Return the (x, y) coordinate for the center point of the cell that contains the specified text.  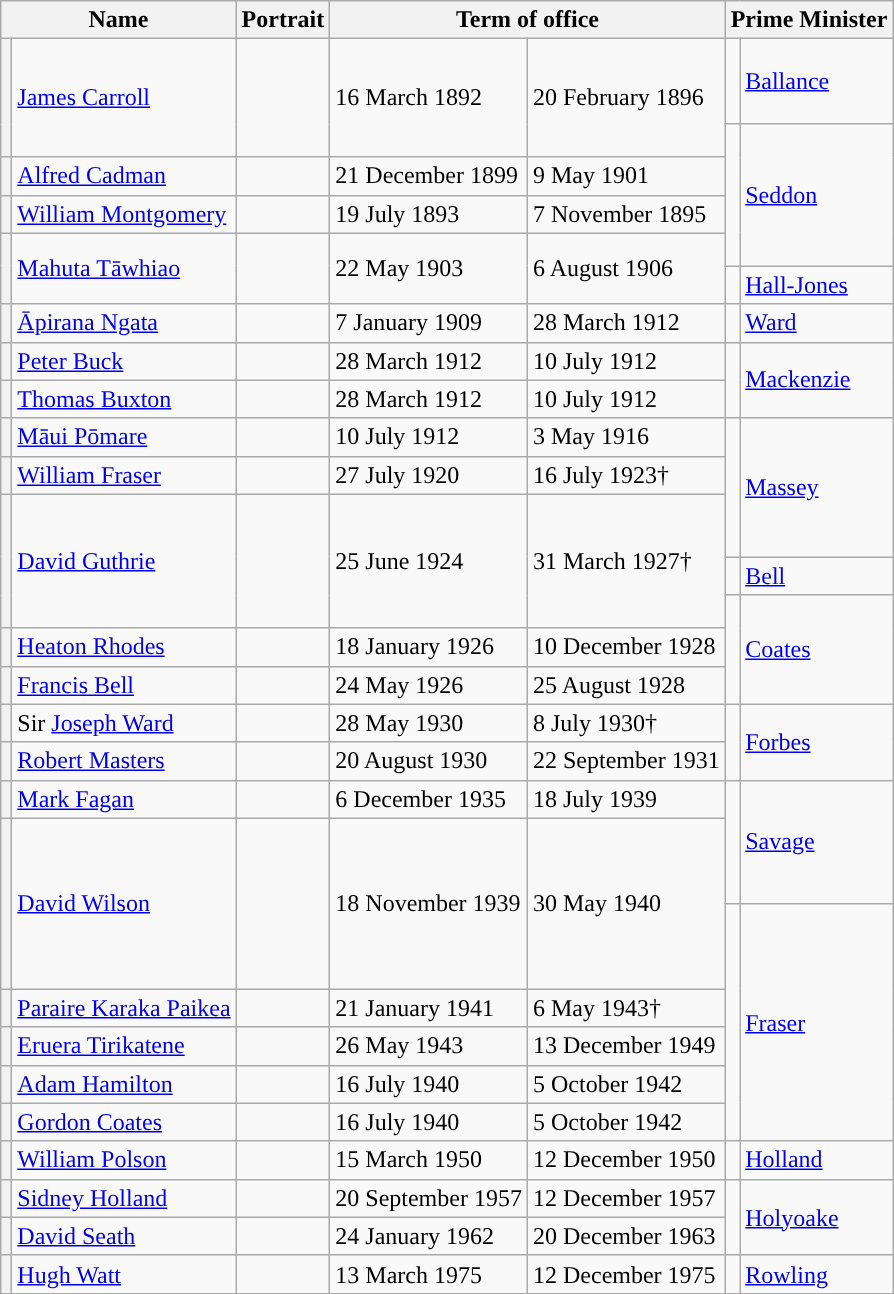
6 December 1935 (429, 799)
Seddon (816, 195)
18 January 1926 (429, 647)
18 July 1939 (626, 799)
16 July 1923† (626, 475)
16 March 1892 (429, 98)
Ward (816, 323)
Gordon Coates (124, 1122)
Massey (816, 488)
7 January 1909 (429, 323)
19 July 1893 (429, 214)
20 September 1957 (429, 1198)
31 March 1927† (626, 561)
21 December 1899 (429, 176)
William Polson (124, 1160)
8 July 1930† (626, 723)
24 May 1926 (429, 685)
James Carroll (124, 98)
25 June 1924 (429, 561)
Peter Buck (124, 361)
15 March 1950 (429, 1160)
Alfred Cadman (124, 176)
Forbes (816, 742)
Francis Bell (124, 685)
Bell (816, 576)
10 December 1928 (626, 647)
Holyoake (816, 1217)
24 January 1962 (429, 1236)
27 July 1920 (429, 475)
13 March 1975 (429, 1274)
Heaton Rhodes (124, 647)
Prime Minister (809, 20)
William Fraser (124, 475)
Āpirana Ngata (124, 323)
30 May 1940 (626, 904)
Rowling (816, 1274)
Mackenzie (816, 380)
Adam Hamilton (124, 1084)
David Wilson (124, 904)
20 December 1963 (626, 1236)
12 December 1950 (626, 1160)
Coates (816, 650)
18 November 1939 (429, 904)
Name (118, 20)
Hall-Jones (816, 285)
6 August 1906 (626, 268)
21 January 1941 (429, 1008)
28 May 1930 (429, 723)
Sidney Holland (124, 1198)
25 August 1928 (626, 685)
Holland (816, 1160)
Hugh Watt (124, 1274)
9 May 1901 (626, 176)
13 December 1949 (626, 1046)
Fraser (816, 1023)
Sir Joseph Ward (124, 723)
20 February 1896 (626, 98)
Paraire Karaka Paikea (124, 1008)
Ballance (816, 82)
Savage (816, 842)
Portrait (283, 20)
12 December 1975 (626, 1274)
Term of office (528, 20)
3 May 1916 (626, 437)
7 November 1895 (626, 214)
22 May 1903 (429, 268)
Thomas Buxton (124, 399)
6 May 1943† (626, 1008)
22 September 1931 (626, 761)
Māui Pōmare (124, 437)
Eruera Tirikatene (124, 1046)
26 May 1943 (429, 1046)
Mark Fagan (124, 799)
David Seath (124, 1236)
20 August 1930 (429, 761)
Mahuta Tāwhiao (124, 268)
William Montgomery (124, 214)
Robert Masters (124, 761)
12 December 1957 (626, 1198)
David Guthrie (124, 561)
